Provide the [x, y] coordinate of the cell's center where the given text is located.  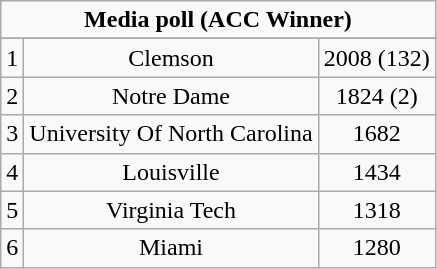
5 [12, 210]
Louisville [171, 172]
1682 [376, 134]
Notre Dame [171, 96]
2008 (132) [376, 58]
1824 (2) [376, 96]
3 [12, 134]
1280 [376, 248]
1318 [376, 210]
1434 [376, 172]
University Of North Carolina [171, 134]
4 [12, 172]
1 [12, 58]
Miami [171, 248]
Virginia Tech [171, 210]
6 [12, 248]
Clemson [171, 58]
Media poll (ACC Winner) [218, 20]
2 [12, 96]
